Pinpoint the cell where the given text exists, returning its [x, y] midpoint coordinate. 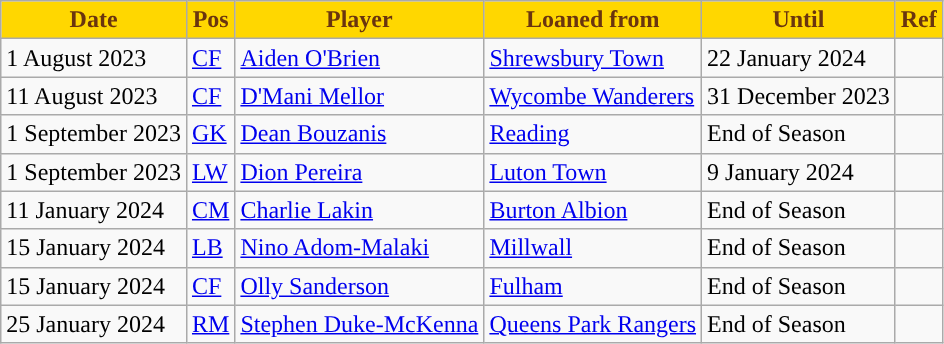
Stephen Duke-McKenna [360, 324]
Wycombe Wanderers [593, 96]
Burton Albion [593, 210]
D'Mani Mellor [360, 96]
Charlie Lakin [360, 210]
Nino Adom-Malaki [360, 248]
Luton Town [593, 172]
Dean Bouzanis [360, 134]
CM [210, 210]
LW [210, 172]
Ref [918, 20]
Player [360, 20]
31 December 2023 [799, 96]
Until [799, 20]
Millwall [593, 248]
Loaned from [593, 20]
Dion Pereira [360, 172]
11 January 2024 [94, 210]
22 January 2024 [799, 58]
25 January 2024 [94, 324]
1 August 2023 [94, 58]
Fulham [593, 286]
11 August 2023 [94, 96]
Aiden O'Brien [360, 58]
RM [210, 324]
GK [210, 134]
9 January 2024 [799, 172]
Date [94, 20]
LB [210, 248]
Pos [210, 20]
Queens Park Rangers [593, 324]
Shrewsbury Town [593, 58]
Olly Sanderson [360, 286]
Reading [593, 134]
